Determine the [x, y] coordinate at the center of the cell enclosing the given text.  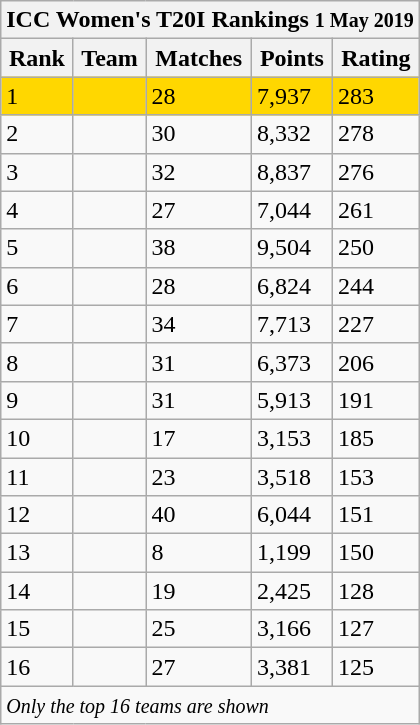
5,913 [292, 400]
12 [37, 515]
ICC Women's T20I Rankings 1 May 2019 [210, 20]
Rating [376, 58]
6,373 [292, 362]
1,199 [292, 553]
3,166 [292, 629]
7 [37, 324]
Points [292, 58]
191 [376, 400]
276 [376, 172]
Rank [37, 58]
2,425 [292, 591]
6,044 [292, 515]
128 [376, 591]
278 [376, 134]
4 [37, 210]
11 [37, 477]
40 [198, 515]
38 [198, 248]
7,713 [292, 324]
1 [37, 96]
6 [37, 286]
32 [198, 172]
13 [37, 553]
5 [37, 248]
151 [376, 515]
16 [37, 667]
244 [376, 286]
3,381 [292, 667]
Only the top 16 teams are shown [210, 705]
185 [376, 438]
8,837 [292, 172]
8,332 [292, 134]
34 [198, 324]
30 [198, 134]
3,518 [292, 477]
3,153 [292, 438]
3 [37, 172]
150 [376, 553]
17 [198, 438]
19 [198, 591]
14 [37, 591]
7,937 [292, 96]
283 [376, 96]
227 [376, 324]
153 [376, 477]
7,044 [292, 210]
9,504 [292, 248]
6,824 [292, 286]
25 [198, 629]
127 [376, 629]
250 [376, 248]
206 [376, 362]
15 [37, 629]
2 [37, 134]
Team [110, 58]
Matches [198, 58]
9 [37, 400]
10 [37, 438]
261 [376, 210]
125 [376, 667]
23 [198, 477]
